Extract the [x, y] coordinate from the center of the cell holding the provided text.  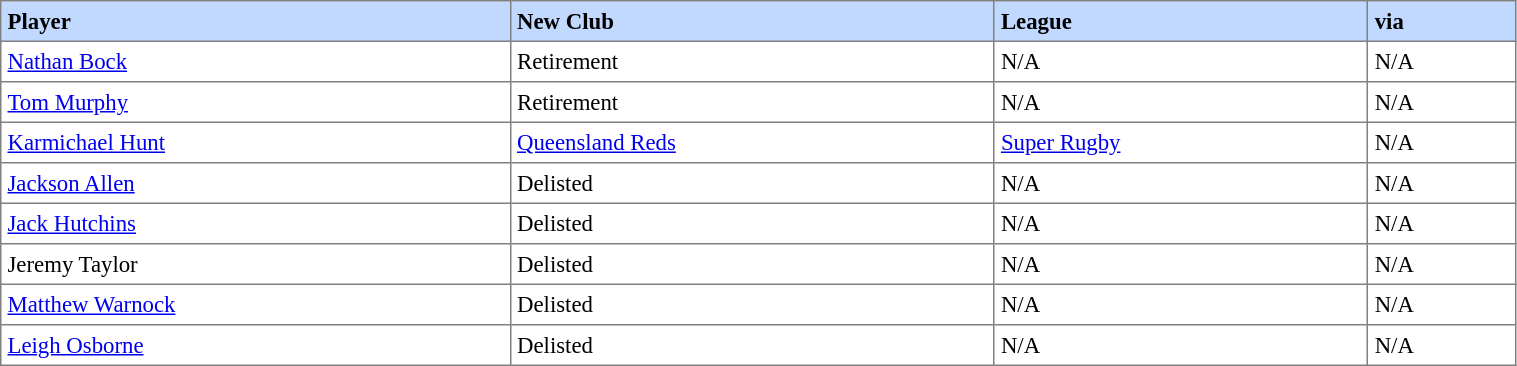
New Club [752, 21]
Jack Hutchins [256, 223]
Jeremy Taylor [256, 264]
Nathan Bock [256, 61]
Leigh Osborne [256, 345]
Jackson Allen [256, 183]
Tom Murphy [256, 102]
via [1442, 21]
Matthew Warnock [256, 304]
Queensland Reds [752, 142]
Player [256, 21]
Super Rugby [1181, 142]
Karmichael Hunt [256, 142]
League [1181, 21]
